Determine the (x, y) coordinate at the center of the cell enclosing the given text.  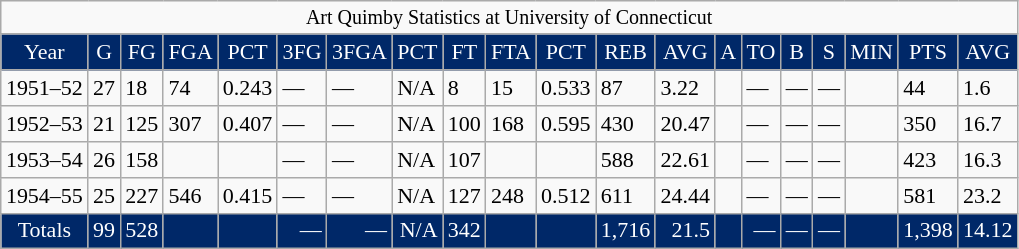
REB (626, 52)
611 (626, 195)
18 (142, 88)
0.533 (566, 88)
423 (928, 160)
TO (760, 52)
125 (142, 124)
430 (626, 124)
1953–54 (44, 160)
1.6 (988, 88)
546 (190, 195)
3FGA (360, 52)
16.3 (988, 160)
350 (928, 124)
3.22 (685, 88)
44 (928, 88)
21.5 (685, 231)
581 (928, 195)
248 (511, 195)
15 (511, 88)
0.407 (248, 124)
25 (104, 195)
1,398 (928, 231)
227 (142, 195)
S (829, 52)
8 (464, 88)
74 (190, 88)
Art Quimby Statistics at University of Connecticut (510, 18)
0.415 (248, 195)
99 (104, 231)
107 (464, 160)
0.512 (566, 195)
PTS (928, 52)
22.61 (685, 160)
3FG (302, 52)
14.12 (988, 231)
27 (104, 88)
0.243 (248, 88)
G (104, 52)
B (797, 52)
127 (464, 195)
1,716 (626, 231)
168 (511, 124)
342 (464, 231)
24.44 (685, 195)
A (728, 52)
0.595 (566, 124)
26 (104, 160)
21 (104, 124)
20.47 (685, 124)
23.2 (988, 195)
FT (464, 52)
307 (190, 124)
Totals (44, 231)
1952–53 (44, 124)
FGA (190, 52)
FG (142, 52)
16.7 (988, 124)
MIN (872, 52)
100 (464, 124)
FTA (511, 52)
Year (44, 52)
588 (626, 160)
1951–52 (44, 88)
158 (142, 160)
1954–55 (44, 195)
528 (142, 231)
87 (626, 88)
